Extract the (X, Y) coordinate from the center of the cell holding the provided text.  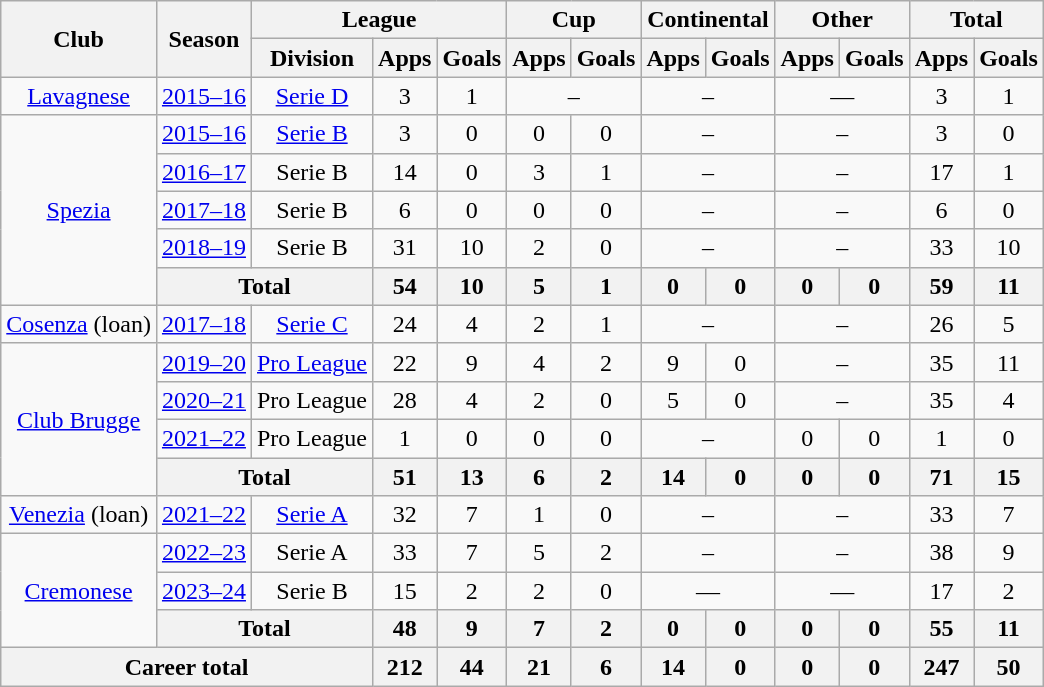
Cremonese (79, 591)
Continental (708, 20)
Season (204, 39)
2023–24 (204, 591)
2016–17 (204, 172)
Serie C (312, 324)
Cosenza (loan) (79, 324)
212 (405, 667)
54 (405, 286)
Venezia (loan) (79, 515)
44 (472, 667)
League (378, 20)
Spezia (79, 210)
Division (312, 58)
38 (941, 553)
Career total (187, 667)
2018–19 (204, 248)
26 (941, 324)
2020–21 (204, 400)
71 (941, 477)
51 (405, 477)
Other (842, 20)
Club (79, 39)
28 (405, 400)
2019–20 (204, 362)
55 (941, 629)
32 (405, 515)
Serie D (312, 96)
59 (941, 286)
31 (405, 248)
22 (405, 362)
24 (405, 324)
50 (1009, 667)
247 (941, 667)
48 (405, 629)
13 (472, 477)
21 (539, 667)
2022–23 (204, 553)
Club Brugge (79, 419)
Lavagnese (79, 96)
Cup (574, 20)
